Provide the (x, y) coordinate of the cell's center where the given text is located.  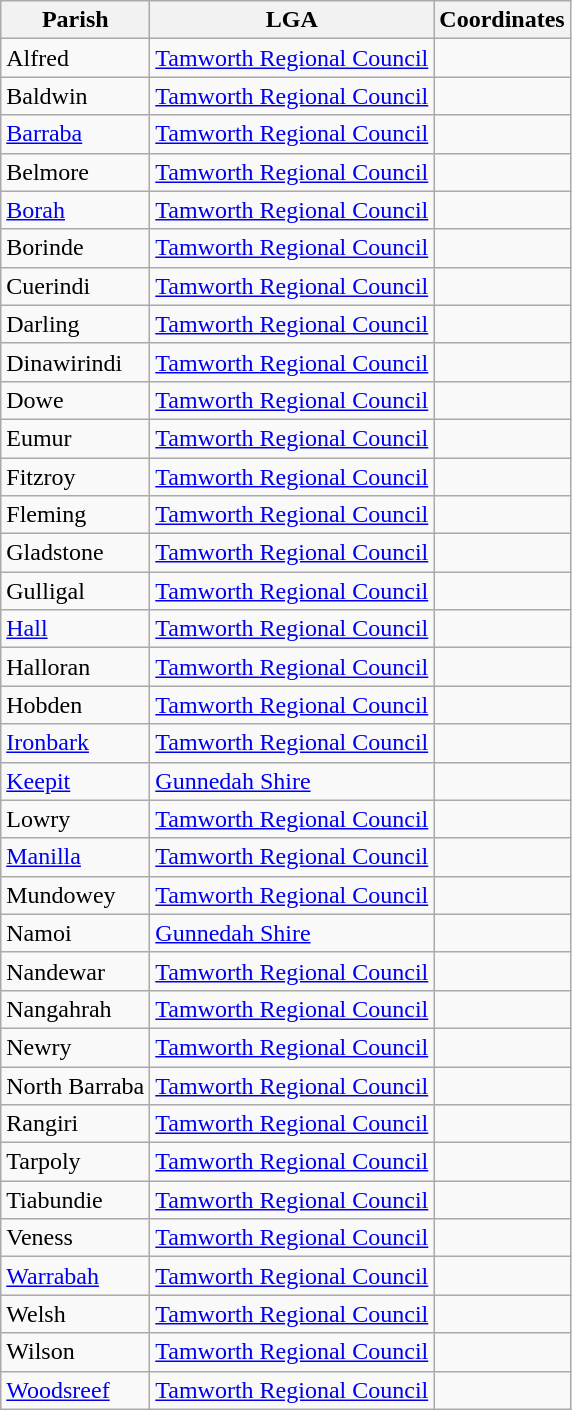
Woodsreef (76, 1390)
Darling (76, 324)
Halloran (76, 667)
Newry (76, 1047)
Hobden (76, 705)
Borinde (76, 248)
Welsh (76, 1314)
Nangahrah (76, 1009)
Fitzroy (76, 477)
Hall (76, 629)
Belmore (76, 172)
Keepit (76, 781)
Gladstone (76, 553)
Tarpoly (76, 1162)
Manilla (76, 857)
Wilson (76, 1352)
Barraba (76, 134)
Baldwin (76, 96)
North Barraba (76, 1085)
Nandewar (76, 971)
Borah (76, 210)
Veness (76, 1238)
Cuerindi (76, 286)
Dinawirindi (76, 362)
Mundowey (76, 895)
LGA (292, 20)
Fleming (76, 515)
Coordinates (502, 20)
Ironbark (76, 743)
Namoi (76, 933)
Lowry (76, 819)
Warrabah (76, 1276)
Alfred (76, 58)
Tiabundie (76, 1200)
Dowe (76, 400)
Gulligal (76, 591)
Rangiri (76, 1124)
Eumur (76, 438)
Parish (76, 20)
